Locate the cell with the specified text and output its (X, Y) center coordinate. 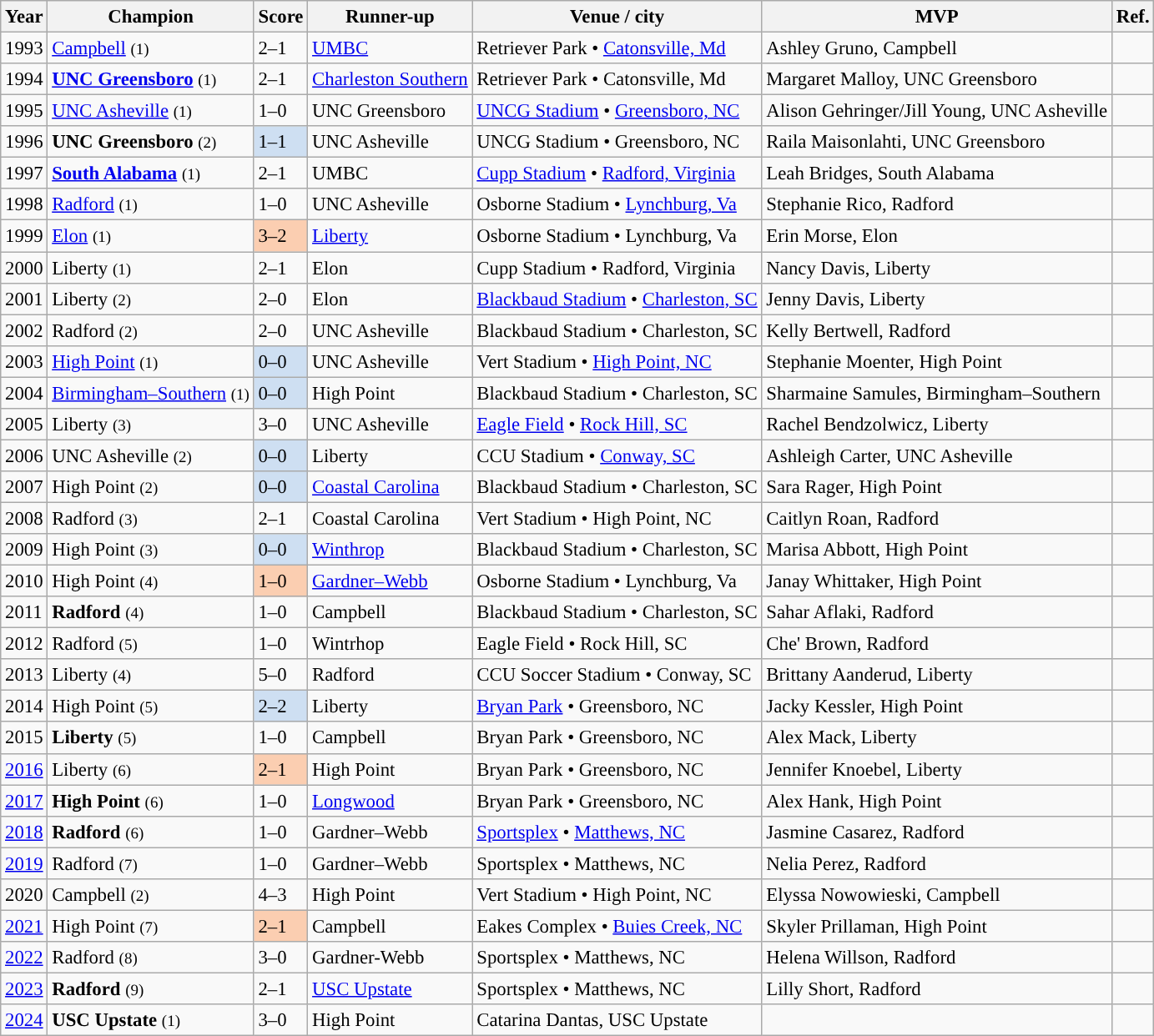
2006 (24, 455)
Gardner-Webb (391, 958)
2001 (24, 299)
1998 (24, 204)
Runner-up (391, 17)
2003 (24, 361)
High Point (2) (150, 487)
Birmingham–Southern (1) (150, 393)
Janay Whittaker, High Point (936, 581)
Radford (2) (150, 330)
2010 (24, 581)
Radford (5) (150, 644)
Liberty (1) (150, 268)
2024 (24, 1020)
1994 (24, 79)
Eakes Complex • Buies Creek, NC (617, 926)
Radford (8) (150, 958)
1996 (24, 142)
1–1 (280, 142)
Nelia Perez, Radford (936, 863)
Alison Gehringer/Jill Young, UNC Asheville (936, 111)
USC Upstate (1) (150, 1020)
Winthrop (391, 550)
Radford (1) (150, 204)
2014 (24, 707)
2021 (24, 926)
Radford (7) (150, 863)
Jacky Kessler, High Point (936, 707)
UNC Greensboro (1) (150, 79)
2023 (24, 988)
5–0 (280, 675)
2004 (24, 393)
2002 (24, 330)
Stephanie Moenter, High Point (936, 361)
Radford (6) (150, 832)
UNC Asheville (1) (150, 111)
Ref. (1132, 17)
Sharmaine Samules, Birmingham–Southern (936, 393)
Champion (150, 17)
Score (280, 17)
2007 (24, 487)
Erin Morse, Elon (936, 236)
High Point (3) (150, 550)
Brittany Aanderud, Liberty (936, 675)
4–3 (280, 895)
2009 (24, 550)
High Point (7) (150, 926)
Ashleigh Carter, UNC Asheville (936, 455)
CCU Stadium • Conway, SC (617, 455)
Liberty (4) (150, 675)
Charleston Southern (391, 79)
Kelly Bertwell, Radford (936, 330)
USC Upstate (391, 988)
Margaret Malloy, UNC Greensboro (936, 79)
3–2 (280, 236)
2016 (24, 769)
Nancy Davis, Liberty (936, 268)
Venue / city (617, 17)
Che' Brown, Radford (936, 644)
2019 (24, 863)
2008 (24, 518)
2005 (24, 425)
Radford (9) (150, 988)
Jennifer Knoebel, Liberty (936, 769)
Liberty (3) (150, 425)
2000 (24, 268)
UNC Greensboro (2) (150, 142)
UNC Asheville (2) (150, 455)
Wintrhop (391, 644)
2–2 (280, 707)
High Point (4) (150, 581)
Elyssa Nowowieski, Campbell (936, 895)
Jasmine Casarez, Radford (936, 832)
Campbell (2) (150, 895)
2015 (24, 738)
Year (24, 17)
2022 (24, 958)
1995 (24, 111)
Lilly Short, Radford (936, 988)
1997 (24, 174)
CCU Soccer Stadium • Conway, SC (617, 675)
2012 (24, 644)
Catarina Dantas, USC Upstate (617, 1020)
Campbell (1) (150, 48)
Liberty (5) (150, 738)
Jenny Davis, Liberty (936, 299)
Raila Maisonlahti, UNC Greensboro (936, 142)
Radford (391, 675)
2011 (24, 612)
Helena Willson, Radford (936, 958)
1999 (24, 236)
Rachel Bendzolwicz, Liberty (936, 425)
Liberty (6) (150, 769)
Elon (1) (150, 236)
High Point (5) (150, 707)
Stephanie Rico, Radford (936, 204)
Skyler Prillaman, High Point (936, 926)
Alex Mack, Liberty (936, 738)
High Point (6) (150, 801)
Alex Hank, High Point (936, 801)
Ashley Gruno, Campbell (936, 48)
Longwood (391, 801)
2020 (24, 895)
Sara Rager, High Point (936, 487)
1993 (24, 48)
Caitlyn Roan, Radford (936, 518)
South Alabama (1) (150, 174)
Liberty (2) (150, 299)
2018 (24, 832)
High Point (1) (150, 361)
Radford (4) (150, 612)
Radford (3) (150, 518)
Marisa Abbott, High Point (936, 550)
Leah Bridges, South Alabama (936, 174)
2013 (24, 675)
MVP (936, 17)
Sahar Aflaki, Radford (936, 612)
2017 (24, 801)
UNC Greensboro (391, 111)
